Provide the [x, y] coordinate of the cell's center where the given text is located.  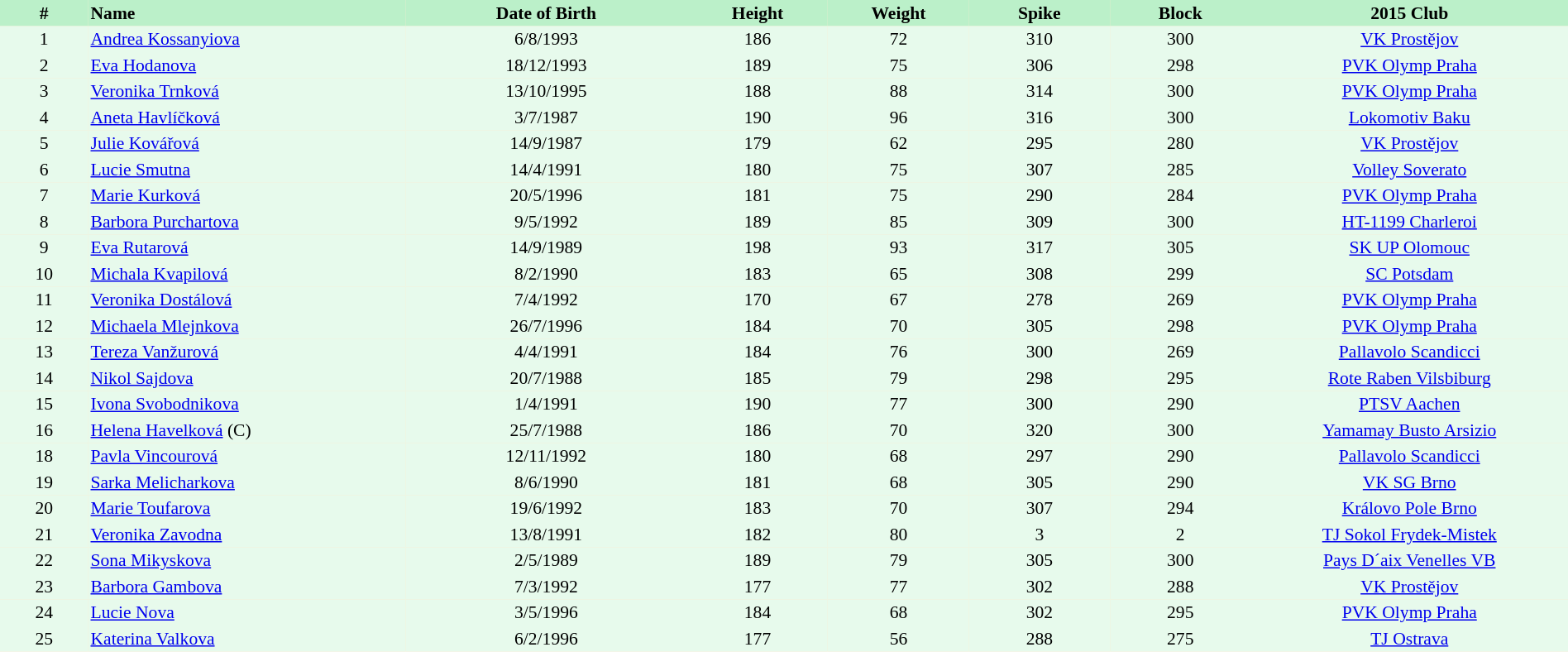
Date of Birth [546, 13]
320 [1040, 430]
1 [44, 40]
25 [44, 639]
Lucie Smutna [246, 170]
285 [1180, 170]
Pays D´aix Venelles VB [1409, 561]
280 [1180, 144]
317 [1040, 248]
198 [758, 248]
# [44, 13]
15 [44, 404]
10 [44, 274]
14 [44, 378]
80 [898, 535]
297 [1040, 457]
Tereza Vanžurová [246, 352]
Spike [1040, 13]
9 [44, 248]
170 [758, 300]
Marie Toufarova [246, 508]
284 [1180, 195]
Block [1180, 13]
Lucie Nova [246, 612]
6 [44, 170]
19 [44, 482]
314 [1040, 91]
56 [898, 639]
Veronika Zavodna [246, 535]
Sona Mikyskova [246, 561]
26/7/1996 [546, 326]
Barbora Gambova [246, 587]
Veronika Dostálová [246, 300]
TJ Sokol Frydek-Mistek [1409, 535]
4 [44, 117]
65 [898, 274]
21 [44, 535]
8 [44, 222]
2/5/1989 [546, 561]
85 [898, 222]
13 [44, 352]
Height [758, 13]
278 [1040, 300]
Ivona Svobodnikova [246, 404]
8/6/1990 [546, 482]
3/5/1996 [546, 612]
76 [898, 352]
2015 Club [1409, 13]
316 [1040, 117]
6/8/1993 [546, 40]
7 [44, 195]
14/4/1991 [546, 170]
309 [1040, 222]
275 [1180, 639]
306 [1040, 65]
18/12/1993 [546, 65]
20/7/1988 [546, 378]
Weight [898, 13]
Nikol Sajdova [246, 378]
HT-1199 Charleroi [1409, 222]
Michaela Mlejnkova [246, 326]
Name [246, 13]
20/5/1996 [546, 195]
294 [1180, 508]
Volley Soverato [1409, 170]
Andrea Kossanyiova [246, 40]
24 [44, 612]
1/4/1991 [546, 404]
Helena Havelková (C) [246, 430]
310 [1040, 40]
179 [758, 144]
96 [898, 117]
SC Potsdam [1409, 274]
25/7/1988 [546, 430]
62 [898, 144]
19/6/1992 [546, 508]
Královo Pole Brno [1409, 508]
11 [44, 300]
Veronika Trnková [246, 91]
12 [44, 326]
VK SG Brno [1409, 482]
4/4/1991 [546, 352]
23 [44, 587]
Michala Kvapilová [246, 274]
TJ Ostrava [1409, 639]
88 [898, 91]
12/11/1992 [546, 457]
72 [898, 40]
20 [44, 508]
67 [898, 300]
93 [898, 248]
14/9/1989 [546, 248]
22 [44, 561]
13/10/1995 [546, 91]
14/9/1987 [546, 144]
Aneta Havlíčková [246, 117]
Barbora Purchartova [246, 222]
9/5/1992 [546, 222]
Yamamay Busto Arsizio [1409, 430]
13/8/1991 [546, 535]
Sarka Melicharkova [246, 482]
PTSV Aachen [1409, 404]
Pavla Vincourová [246, 457]
3/7/1987 [546, 117]
188 [758, 91]
Eva Hodanova [246, 65]
Lokomotiv Baku [1409, 117]
Rote Raben Vilsbiburg [1409, 378]
Marie Kurková [246, 195]
6/2/1996 [546, 639]
Eva Rutarová [246, 248]
182 [758, 535]
16 [44, 430]
7/3/1992 [546, 587]
185 [758, 378]
8/2/1990 [546, 274]
7/4/1992 [546, 300]
18 [44, 457]
Julie Kovářová [246, 144]
308 [1040, 274]
5 [44, 144]
Katerina Valkova [246, 639]
299 [1180, 274]
SK UP Olomouc [1409, 248]
